Output the (x, y) coordinate of the center of the cell containing the given text.  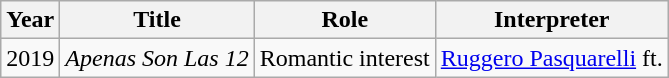
Ruggero Pasquarelli ft. (552, 58)
Interpreter (552, 20)
Title (157, 20)
Year (30, 20)
Romantic interest (344, 58)
Apenas Son Las 12 (157, 58)
Role (344, 20)
2019 (30, 58)
